Provide the (X, Y) coordinate of the cell's center where the given text is located.  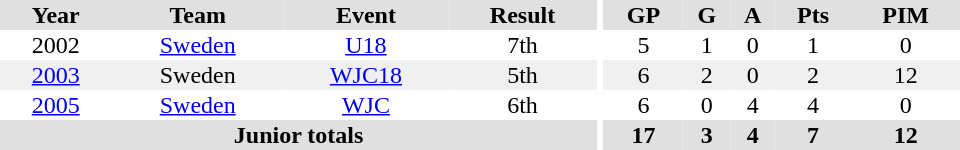
Team (198, 15)
U18 (366, 45)
Result (522, 15)
2003 (56, 75)
PIM (906, 15)
3 (706, 135)
WJC (366, 105)
2002 (56, 45)
Pts (813, 15)
7th (522, 45)
WJC18 (366, 75)
Event (366, 15)
17 (644, 135)
5 (644, 45)
5th (522, 75)
G (706, 15)
2005 (56, 105)
6th (522, 105)
Year (56, 15)
7 (813, 135)
GP (644, 15)
Junior totals (298, 135)
A (752, 15)
